Capture the cell that displays the provided text and extract its (x, y) central coordinate. 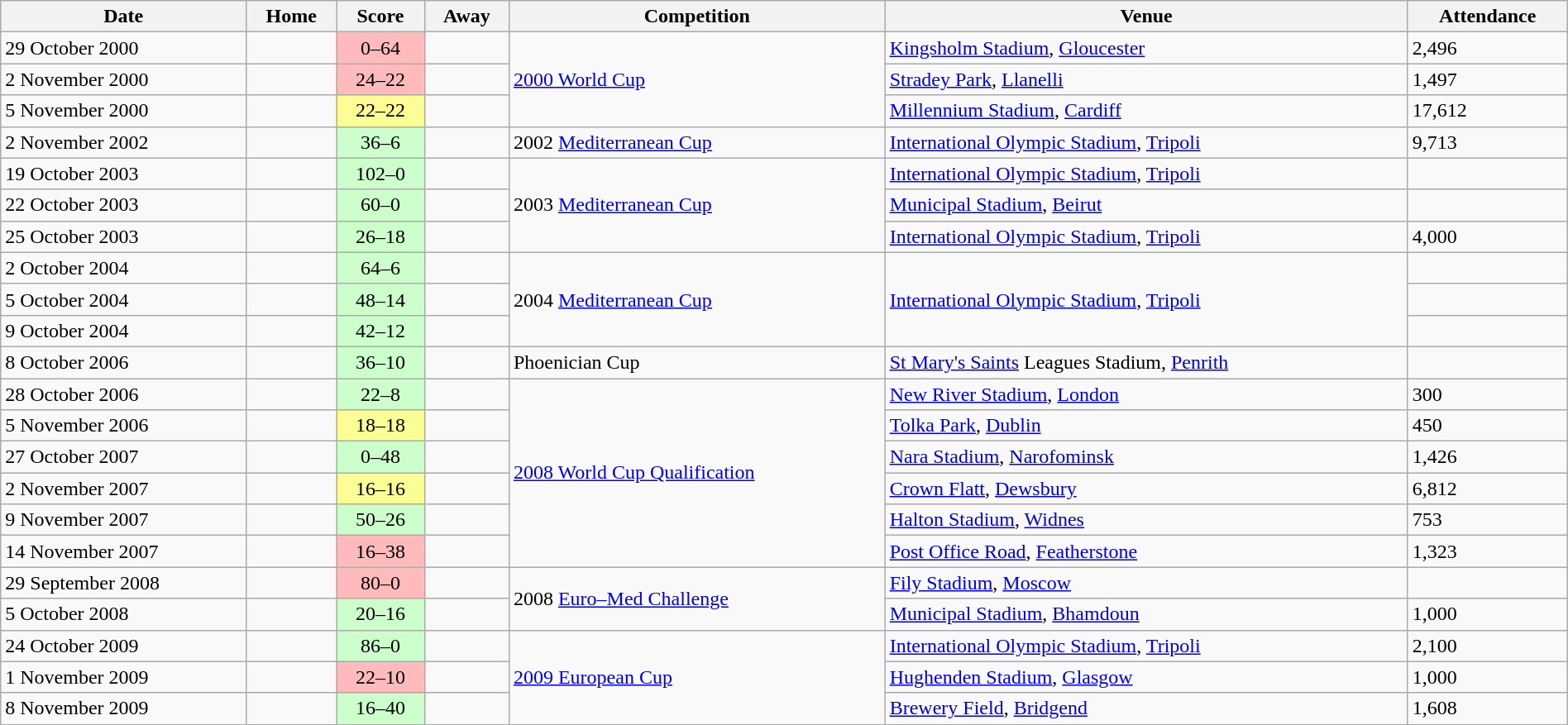
16–40 (380, 708)
Attendance (1487, 17)
Venue (1146, 17)
22–8 (380, 394)
Crown Flatt, Dewsbury (1146, 489)
Score (380, 17)
5 October 2008 (124, 614)
2 November 2007 (124, 489)
28 October 2006 (124, 394)
2 October 2004 (124, 268)
New River Stadium, London (1146, 394)
2002 Mediterranean Cup (696, 142)
36–10 (380, 362)
5 November 2000 (124, 111)
2009 European Cup (696, 677)
Tolka Park, Dublin (1146, 426)
5 October 2004 (124, 299)
5 November 2006 (124, 426)
2000 World Cup (696, 79)
60–0 (380, 205)
22 October 2003 (124, 205)
Municipal Stadium, Bhamdoun (1146, 614)
18–18 (380, 426)
Home (291, 17)
Municipal Stadium, Beirut (1146, 205)
Fily Stadium, Moscow (1146, 583)
2008 World Cup Qualification (696, 473)
22–22 (380, 111)
1,323 (1487, 551)
450 (1487, 426)
86–0 (380, 646)
29 October 2000 (124, 48)
2 November 2002 (124, 142)
24 October 2009 (124, 646)
2003 Mediterranean Cup (696, 205)
50–26 (380, 520)
Halton Stadium, Widnes (1146, 520)
8 October 2006 (124, 362)
42–12 (380, 331)
80–0 (380, 583)
16–38 (380, 551)
Date (124, 17)
753 (1487, 520)
17,612 (1487, 111)
26–18 (380, 236)
102–0 (380, 174)
Brewery Field, Bridgend (1146, 708)
64–6 (380, 268)
Away (466, 17)
Stradey Park, Llanelli (1146, 79)
Competition (696, 17)
Hughenden Stadium, Glasgow (1146, 677)
4,000 (1487, 236)
Post Office Road, Featherstone (1146, 551)
2,100 (1487, 646)
8 November 2009 (124, 708)
2004 Mediterranean Cup (696, 299)
36–6 (380, 142)
Nara Stadium, Narofominsk (1146, 457)
Phoenician Cup (696, 362)
2,496 (1487, 48)
2 November 2000 (124, 79)
29 September 2008 (124, 583)
14 November 2007 (124, 551)
27 October 2007 (124, 457)
16–16 (380, 489)
22–10 (380, 677)
6,812 (1487, 489)
9 October 2004 (124, 331)
19 October 2003 (124, 174)
48–14 (380, 299)
0–64 (380, 48)
1,608 (1487, 708)
Kingsholm Stadium, Gloucester (1146, 48)
25 October 2003 (124, 236)
1,426 (1487, 457)
300 (1487, 394)
2008 Euro–Med Challenge (696, 599)
9 November 2007 (124, 520)
0–48 (380, 457)
24–22 (380, 79)
9,713 (1487, 142)
1,497 (1487, 79)
Millennium Stadium, Cardiff (1146, 111)
1 November 2009 (124, 677)
20–16 (380, 614)
St Mary's Saints Leagues Stadium, Penrith (1146, 362)
